Output the (x, y) coordinate of the center of the cell containing the given text.  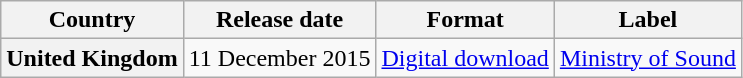
Digital download (465, 58)
11 December 2015 (280, 58)
Format (465, 20)
Country (92, 20)
United Kingdom (92, 58)
Release date (280, 20)
Ministry of Sound (648, 58)
Label (648, 20)
